Provide the (x, y) coordinate of the cell's center where the given text is located.  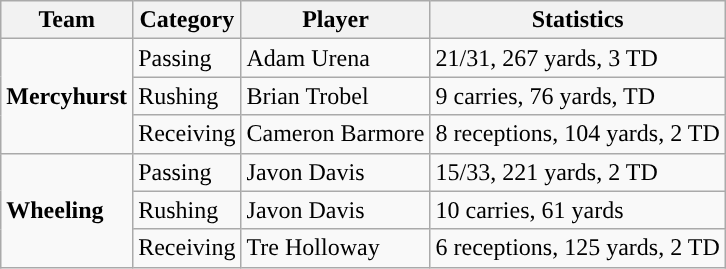
6 receptions, 125 yards, 2 TD (578, 248)
Team (67, 20)
21/31, 267 yards, 3 TD (578, 58)
9 carries, 76 yards, TD (578, 96)
10 carries, 61 yards (578, 210)
Tre Holloway (336, 248)
Statistics (578, 20)
Wheeling (67, 210)
Adam Urena (336, 58)
Mercyhurst (67, 96)
8 receptions, 104 yards, 2 TD (578, 134)
Category (187, 20)
Brian Trobel (336, 96)
Cameron Barmore (336, 134)
Player (336, 20)
15/33, 221 yards, 2 TD (578, 172)
